Return (x, y) of the center of cell containing provided text 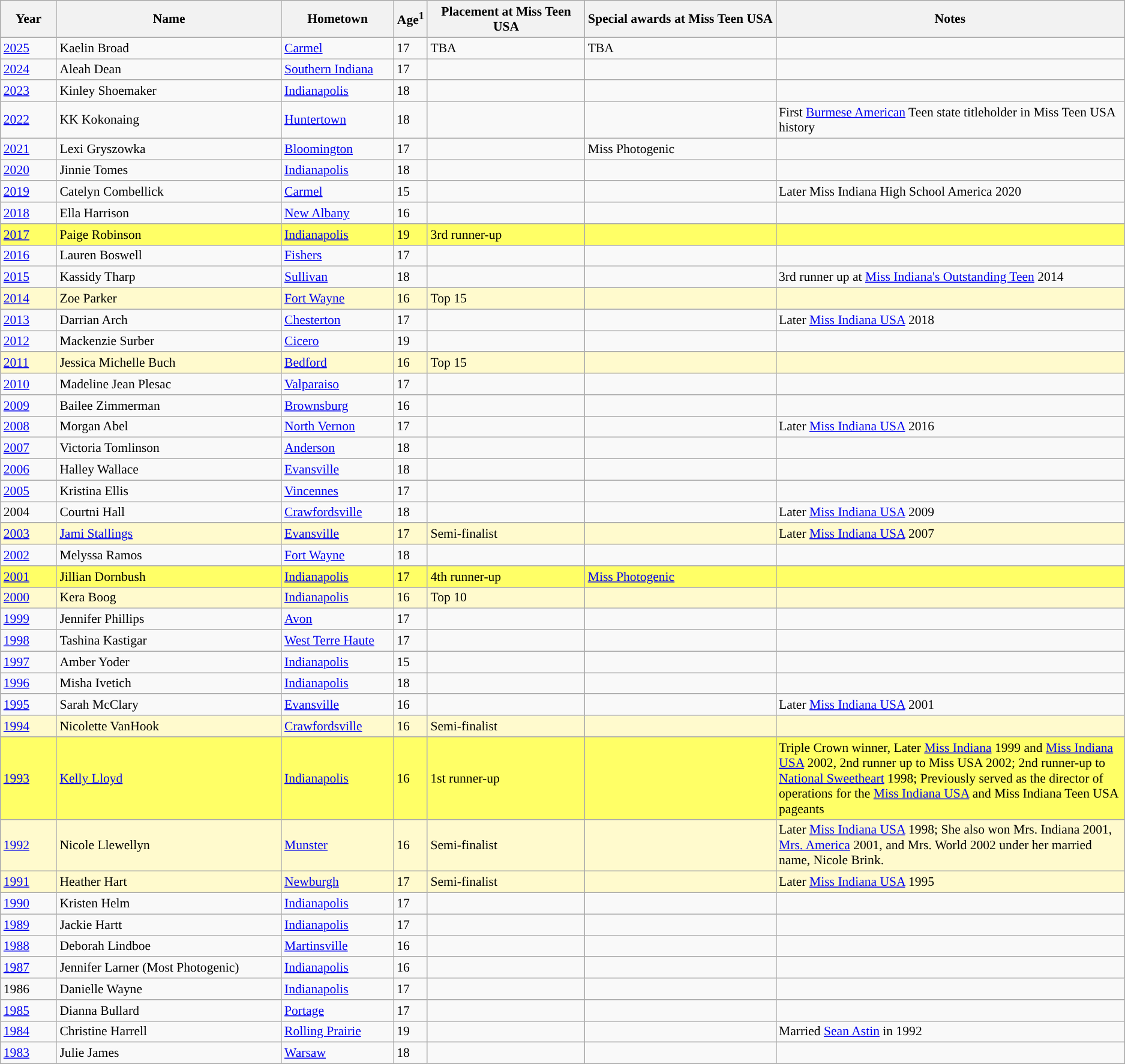
2020 (29, 170)
Vincennes (337, 491)
Kera Boog (169, 598)
Kristina Ellis (169, 491)
Notes (950, 19)
Tashina Kastigar (169, 641)
Avon (337, 619)
1993 (29, 778)
Jennifer Larner (Most Photogenic) (169, 968)
West Terre Haute (337, 641)
Munster (337, 845)
Later Miss Indiana USA 2007 (950, 534)
3rd runner up at Miss Indiana's Outstanding Teen 2014 (950, 277)
Later Miss Indiana High School America 2020 (950, 192)
1998 (29, 641)
Jami Stallings (169, 534)
1st runner-up (506, 778)
1999 (29, 619)
North Vernon (337, 427)
Later Miss Indiana USA 1995 (950, 882)
Nicole Llewellyn (169, 845)
Married Sean Astin in 1992 (950, 1032)
Rolling Prairie (337, 1032)
Sarah McClary (169, 705)
Valparaiso (337, 384)
Jessica Michelle Buch (169, 363)
2009 (29, 406)
2003 (29, 534)
3rd runner-up (506, 235)
Catelyn Combellick (169, 192)
1986 (29, 989)
Aleah Dean (169, 70)
Madeline Jean Plesac (169, 384)
Courtni Hall (169, 512)
2002 (29, 555)
Later Miss Indiana USA 2018 (950, 320)
1996 (29, 684)
Kinley Shoemaker (169, 91)
Jillian Dornbush (169, 577)
Placement at Miss Teen USA (506, 19)
2006 (29, 470)
1994 (29, 726)
Age1 (410, 19)
KK Kokonaing (169, 120)
Huntertown (337, 120)
Melyssa Ramos (169, 555)
Dianna Bullard (169, 1011)
Lauren Boswell (169, 256)
Zoe Parker (169, 299)
2021 (29, 149)
Martinsville (337, 946)
2008 (29, 427)
Southern Indiana (337, 70)
1997 (29, 662)
Brownsburg (337, 406)
2018 (29, 213)
2019 (29, 192)
Later Miss Indiana USA 2016 (950, 427)
Kaelin Broad (169, 48)
Darrian Arch (169, 320)
Later Miss Indiana USA 1998; She also won Mrs. Indiana 2001, Mrs. America 2001, and Mrs. World 2002 under her married name, Nicole Brink. (950, 845)
Bailee Zimmerman (169, 406)
Jinnie Tomes (169, 170)
2000 (29, 598)
1985 (29, 1011)
Deborah Lindboe (169, 946)
Heather Hart (169, 882)
Top 10 (506, 598)
Danielle Wayne (169, 989)
1991 (29, 882)
1987 (29, 968)
2007 (29, 448)
1992 (29, 845)
New Albany (337, 213)
Chesterton (337, 320)
2012 (29, 341)
Newburgh (337, 882)
Morgan Abel (169, 427)
Kelly Lloyd (169, 778)
Ella Harrison (169, 213)
2025 (29, 48)
1990 (29, 904)
Special awards at Miss Teen USA (680, 19)
2011 (29, 363)
Amber Yoder (169, 662)
Portage (337, 1011)
1989 (29, 925)
Anderson (337, 448)
Later Miss Indiana USA 2001 (950, 705)
2013 (29, 320)
1988 (29, 946)
2024 (29, 70)
Christine Harrell (169, 1032)
1983 (29, 1053)
Misha Ivetich (169, 684)
Julie James (169, 1053)
Year (29, 19)
Mackenzie Surber (169, 341)
Name (169, 19)
Sullivan (337, 277)
Nicolette VanHook (169, 726)
2016 (29, 256)
Paige Robinson (169, 235)
Kassidy Tharp (169, 277)
2015 (29, 277)
Bloomington (337, 149)
2022 (29, 120)
Later Miss Indiana USA 2009 (950, 512)
Jackie Hartt (169, 925)
2005 (29, 491)
Hometown (337, 19)
4th runner-up (506, 577)
2010 (29, 384)
2004 (29, 512)
First Burmese American Teen state titleholder in Miss Teen USA history (950, 120)
Bedford (337, 363)
2017 (29, 235)
Victoria Tomlinson (169, 448)
Warsaw (337, 1053)
1984 (29, 1032)
2014 (29, 299)
Lexi Gryszowka (169, 149)
Halley Wallace (169, 470)
Fishers (337, 256)
Jennifer Phillips (169, 619)
2023 (29, 91)
1995 (29, 705)
2001 (29, 577)
Cicero (337, 341)
Kristen Helm (169, 904)
